For the text-containing cell, return its midpoint in (x, y) coordinate format. 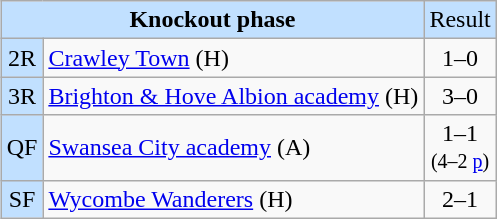
Crawley Town (H) (234, 58)
Brighton & Hove Albion academy (H) (234, 96)
Result (460, 20)
3R (22, 96)
QF (22, 148)
2–1 (460, 199)
1–0 (460, 58)
1–1(4–2 p) (460, 148)
SF (22, 199)
3–0 (460, 96)
Knockout phase (212, 20)
Wycombe Wanderers (H) (234, 199)
2R (22, 58)
Swansea City academy (A) (234, 148)
